Detect which cell encompasses the target text, then output its [x, y] center coordinate. 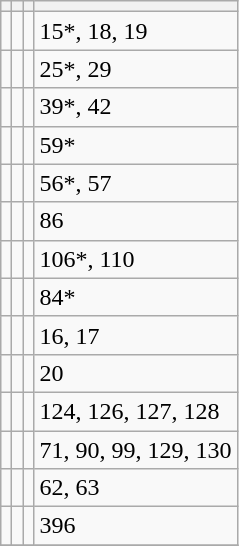
106*, 110 [136, 259]
56*, 57 [136, 183]
124, 126, 127, 128 [136, 411]
62, 63 [136, 488]
84* [136, 297]
25*, 29 [136, 69]
16, 17 [136, 335]
59* [136, 145]
39*, 42 [136, 107]
86 [136, 221]
15*, 18, 19 [136, 31]
71, 90, 99, 129, 130 [136, 449]
396 [136, 526]
20 [136, 373]
